Detect which cell encompasses the target text, then output its (X, Y) center coordinate. 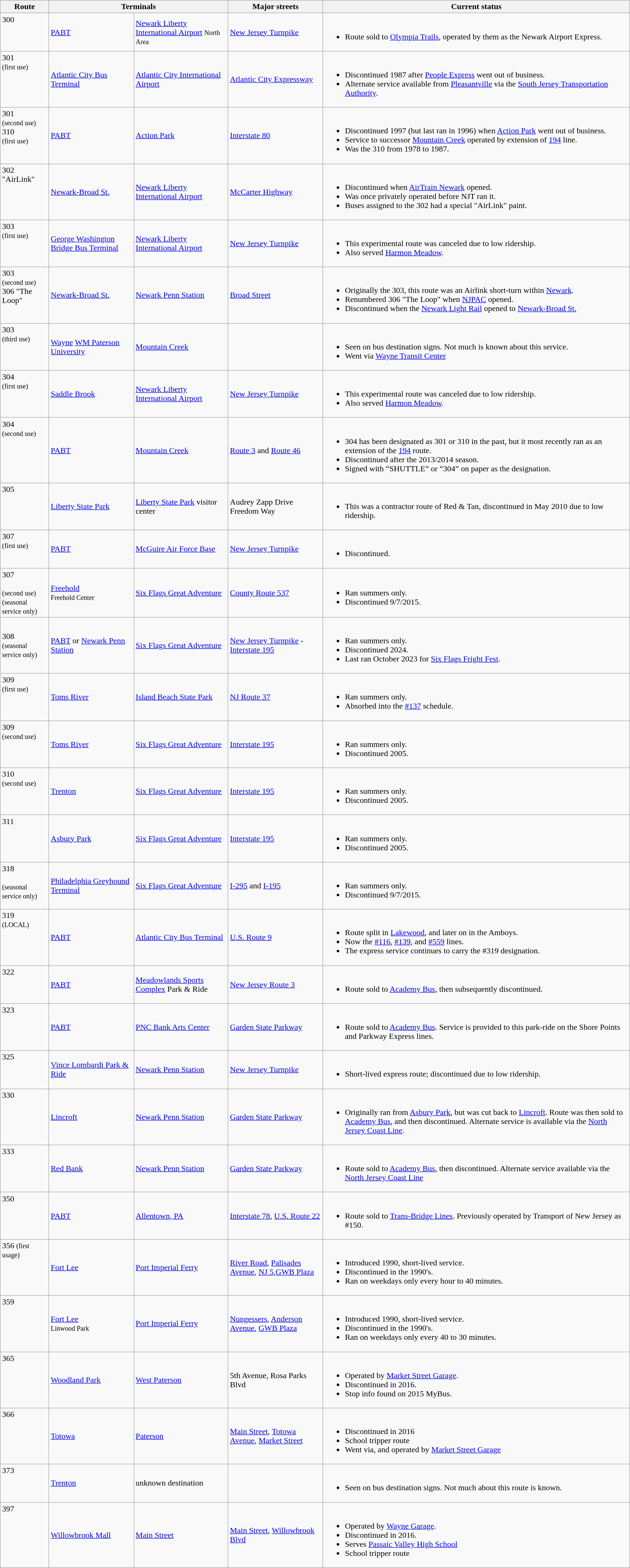
5th Avenue, Rosa Parks Blvd (276, 1380)
304(second use) (25, 450)
Discontinued in 2016School tripper routeWent via, and operated by Market Street Garage (476, 1436)
Major streets (276, 7)
FreeholdFreehold Center (91, 593)
NJ Route 37 (276, 697)
Route sold to Trans-Bridge Lines. Previously operated by Transport of New Jersey as #150. (476, 1216)
Newark Liberty International Airport North Area (181, 32)
Discontinued when AirTrain Newark opened.Was once privately operated before NJT ran it.Buses assigned to the 302 had a special "AirLink" paint. (476, 192)
Paterson (181, 1436)
River Road, Palisades Avenue, NJ 5,GWB Plaza (276, 1267)
Short-lived express route; discontinued due to low ridership. (476, 1070)
330 (25, 1117)
Main Street, Willowbrook Blvd (276, 1535)
350 (25, 1216)
Willowbrook Mall (91, 1535)
PNC Bank Arts Center (181, 1027)
Main Street, Totowa Avenue, Market Street (276, 1436)
Route (25, 7)
301(first use) (25, 79)
Atlantic City International Airport (181, 79)
366 (25, 1436)
304(first use) (25, 394)
Meadowlands Sports Complex Park & Ride (181, 984)
323 (25, 1027)
McGuire Air Force Base (181, 549)
unknown destination (181, 1483)
Allentown, PA (181, 1216)
309(first use) (25, 697)
318(seasonal service only) (25, 886)
Discontinued. (476, 549)
Philadelphia Greyhound Terminal (91, 886)
Lincroft (91, 1117)
325 (25, 1070)
County Route 537 (276, 593)
Red Bank (91, 1168)
309(second use) (25, 744)
373 (25, 1483)
West Paterson (181, 1380)
319(LOCAL) (25, 937)
303(second use)306 "The Loop" (25, 295)
I-295 and I-195 (276, 886)
Route 3 and Route 46 (276, 450)
Asbury Park (91, 839)
Route sold to Academy Bus, then discontinued. Alternate service available via the North Jersey Coast Line (476, 1168)
Route split in Lakewood, and later on in the Amboys.Now the #116, #139, and #559 lines.The express service continues to carry the #319 designation. (476, 937)
308(seasonal service only) (25, 646)
Fort Lee (91, 1267)
Saddle Brook (91, 394)
359 (25, 1324)
333 (25, 1168)
322 (25, 984)
Ran summers only.Discontinued 2024.Last ran October 2023 for Six Flags Fright Fest. (476, 646)
303(third use) (25, 347)
Liberty State Park visitor center (181, 506)
Interstate 80 (276, 135)
Seen on bus destination signs. Not much is known about this service.Went via Wayne Transit Center (476, 347)
Liberty State Park (91, 506)
McCarter Highway (276, 192)
Broad Street (276, 295)
356 (first usage) (25, 1267)
300 (25, 32)
New Jersey Turnpike - Interstate 195 (276, 646)
Route sold to Academy Bus. Service is provided to this park-ride on the Shore Points and Parkway Express lines. (476, 1027)
Wayne WM Paterson University (91, 347)
311 (25, 839)
303(first use) (25, 243)
305 (25, 506)
Action Park (181, 135)
U.S. Route 9 (276, 937)
301(second use)310(first use) (25, 135)
365 (25, 1380)
This was a contractor route of Red & Tan, discontinued in May 2010 due to low ridership. (476, 506)
PABT or Newark Penn Station (91, 646)
Seen on bus destination signs. Not much about this route is known. (476, 1483)
New Jersey Route 3 (276, 984)
Route sold to Olympia Trails, operated by them as the Newark Airport Express. (476, 32)
307(first use) (25, 549)
397 (25, 1535)
George Washington Bridge Bus Terminal (91, 243)
Main Street (181, 1535)
Fort LeeLinwood Park (91, 1324)
Introduced 1990, short-lived service.Discontinued in the 1990's.Ran on weekdays only every 40 to 30 minutes. (476, 1324)
Interstate 78, U.S. Route 22 (276, 1216)
Operated by Wayne Garage.Discontinued in 2016.Serves Passaic Valley High SchoolSchool tripper route (476, 1535)
Woodland Park (91, 1380)
Ran summers only.Absorbed into the #137 schedule. (476, 697)
Island Beach State Park (181, 697)
Audrey Zapp DriveFreedom Way (276, 506)
Terminals (138, 7)
Atlantic City Expressway (276, 79)
Route sold to Academy Bus, then subsequently discontinued. (476, 984)
Operated by Market Street Garage.Discontinued in 2016.Stop info found on 2015 MyBus. (476, 1380)
307(second use)(seasonal service only) (25, 593)
Nungessers, Anderson Avenue, GWB Plaza (276, 1324)
Introduced 1990, short-lived service.Discontinued in the 1990's.Ran on weekdays only every hour to 40 minutes. (476, 1267)
Totowa (91, 1436)
Current status (476, 7)
310(second use) (25, 791)
302 "AirLink" (25, 192)
Vince Lombardi Park & Ride (91, 1070)
